Scan for the cell matching the given text and deliver its (X, Y) coordinate at center. 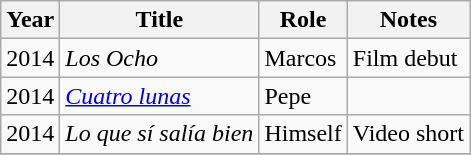
Lo que sí salía bien (160, 134)
Los Ocho (160, 58)
Video short (408, 134)
Year (30, 20)
Notes (408, 20)
Title (160, 20)
Pepe (303, 96)
Marcos (303, 58)
Role (303, 20)
Himself (303, 134)
Film debut (408, 58)
Cuatro lunas (160, 96)
